Detect which cell encompasses the target text, then output its (X, Y) center coordinate. 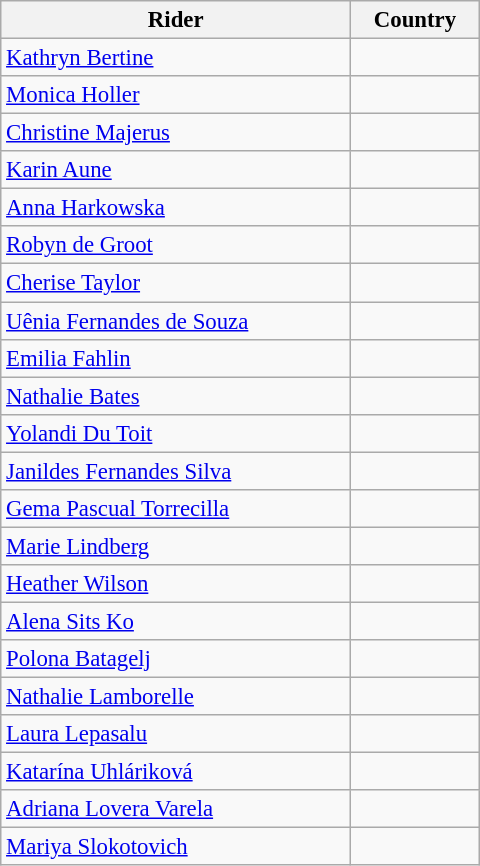
Karin Aune (176, 170)
Laura Lepasalu (176, 734)
Alena Sits Ko (176, 621)
Marie Lindberg (176, 546)
Yolandi Du Toit (176, 433)
Emilia Fahlin (176, 358)
Kathryn Bertine (176, 58)
Anna Harkowska (176, 208)
Country (416, 20)
Cherise Taylor (176, 283)
Adriana Lovera Varela (176, 809)
Monica Holler (176, 95)
Mariya Slokotovich (176, 847)
Rider (176, 20)
Nathalie Bates (176, 396)
Nathalie Lamborelle (176, 697)
Katarína Uhláriková (176, 772)
Uênia Fernandes de Souza (176, 321)
Robyn de Groot (176, 245)
Gema Pascual Torrecilla (176, 509)
Christine Majerus (176, 133)
Janildes Fernandes Silva (176, 471)
Polona Batagelj (176, 659)
Heather Wilson (176, 584)
